Find where the given text appears and provide that cell's center as [X, Y] coordinate. 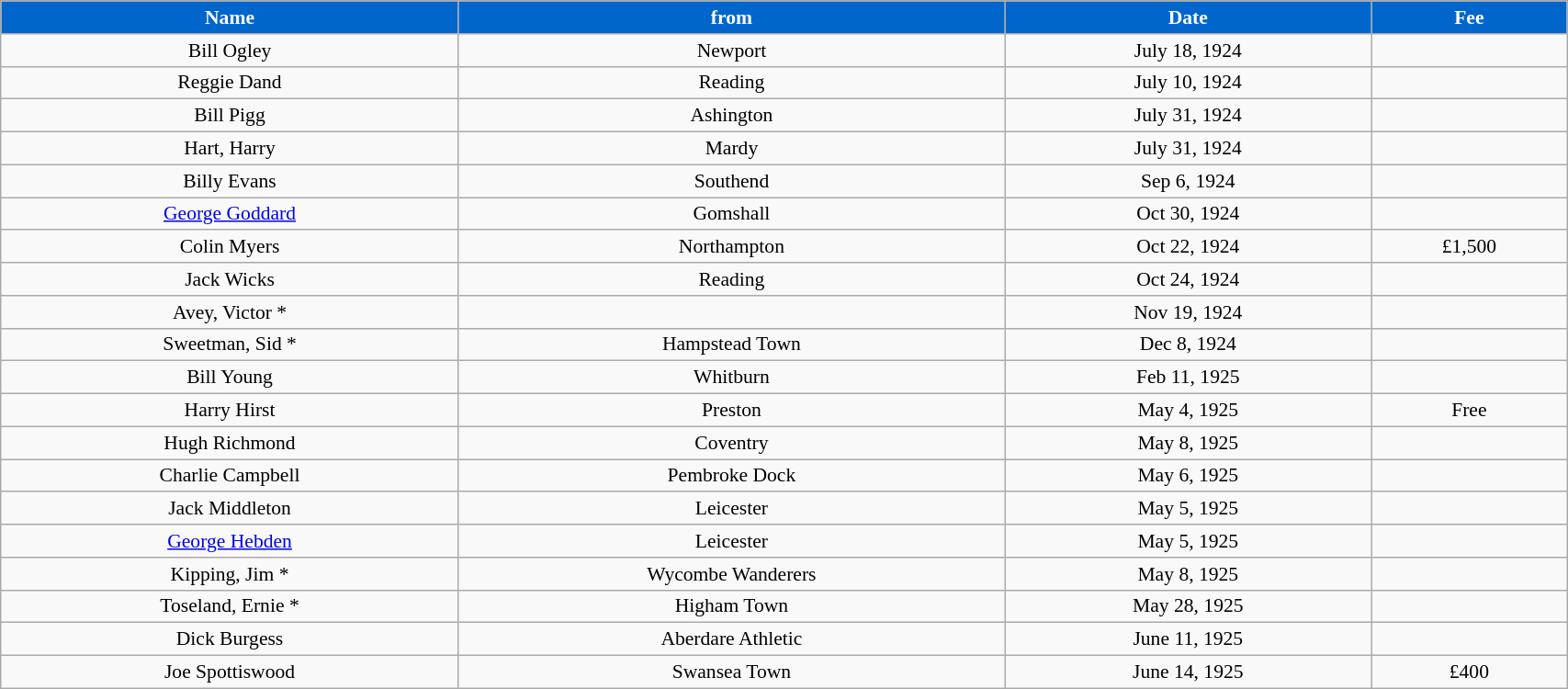
Mardy [731, 149]
Dick Burgess [230, 639]
June 14, 1925 [1189, 672]
Charlie Campbell [230, 476]
Pembroke Dock [731, 476]
May 4, 1925 [1189, 411]
Date [1189, 17]
Sweetman, Sid * [230, 344]
Whitburn [731, 378]
Gomshall [731, 214]
Reggie Dand [230, 83]
Feb 11, 1925 [1189, 378]
Bill Young [230, 378]
Jack Middleton [230, 509]
Colin Myers [230, 247]
Hugh Richmond [230, 443]
Oct 22, 1924 [1189, 247]
Free [1470, 411]
Ashington [731, 116]
George Goddard [230, 214]
June 11, 1925 [1189, 639]
Joe Spottiswood [230, 672]
Nov 19, 1924 [1189, 312]
Hart, Harry [230, 149]
May 6, 1925 [1189, 476]
Kipping, Jim * [230, 574]
Dec 8, 1924 [1189, 344]
Bill Ogley [230, 51]
Wycombe Wanderers [731, 574]
May 28, 1925 [1189, 606]
Southend [731, 181]
Preston [731, 411]
Northampton [731, 247]
Sep 6, 1924 [1189, 181]
Billy Evans [230, 181]
Name [230, 17]
Coventry [731, 443]
Oct 24, 1924 [1189, 279]
July 18, 1924 [1189, 51]
Avey, Victor * [230, 312]
from [731, 17]
Fee [1470, 17]
Harry Hirst [230, 411]
Hampstead Town [731, 344]
Jack Wicks [230, 279]
Swansea Town [731, 672]
Toseland, Ernie * [230, 606]
Newport [731, 51]
£400 [1470, 672]
Higham Town [731, 606]
July 10, 1924 [1189, 83]
George Hebden [230, 541]
£1,500 [1470, 247]
Bill Pigg [230, 116]
Oct 30, 1924 [1189, 214]
Aberdare Athletic [731, 639]
